Pinpoint the cell where the given text exists, returning its (X, Y) midpoint coordinate. 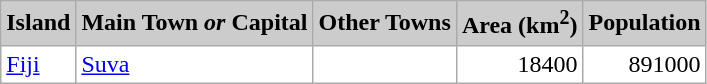
Island (38, 24)
Population (644, 24)
Main Town or Capital (194, 24)
18400 (520, 64)
891000 (644, 64)
Suva (194, 64)
Area (km2) (520, 24)
Other Towns (384, 24)
Fiji (38, 64)
